Output the (x, y) coordinate of the center of the cell containing the given text.  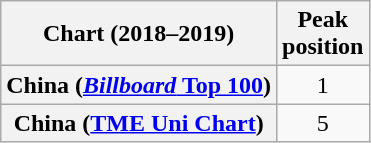
Peakposition (323, 34)
1 (323, 85)
Chart (2018–2019) (139, 34)
China (TME Uni Chart) (139, 123)
5 (323, 123)
China (Billboard Top 100) (139, 85)
